Find where the given text appears and provide that cell's center as (x, y) coordinate. 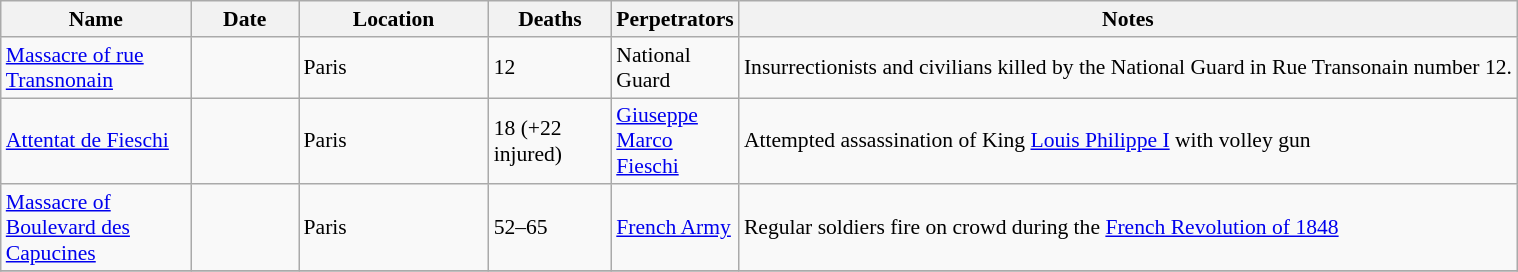
French Army (675, 228)
Giuseppe Marco Fieschi (675, 142)
Deaths (550, 19)
Massacre of rue Transnonain (96, 68)
Date (245, 19)
Location (393, 19)
Perpetrators (675, 19)
Attempted assassination of King Louis Philippe I with volley gun (1128, 142)
Insurrectionists and civilians killed by the National Guard in Rue Transonain number 12. (1128, 68)
Notes (1128, 19)
National Guard (675, 68)
Massacre of Boulevard des Capucines (96, 228)
Regular soldiers fire on crowd during the French Revolution of 1848 (1128, 228)
18 (+22 injured) (550, 142)
12 (550, 68)
52–65 (550, 228)
Attentat de Fieschi (96, 142)
Name (96, 19)
